Capture the cell that displays the provided text and extract its [x, y] central coordinate. 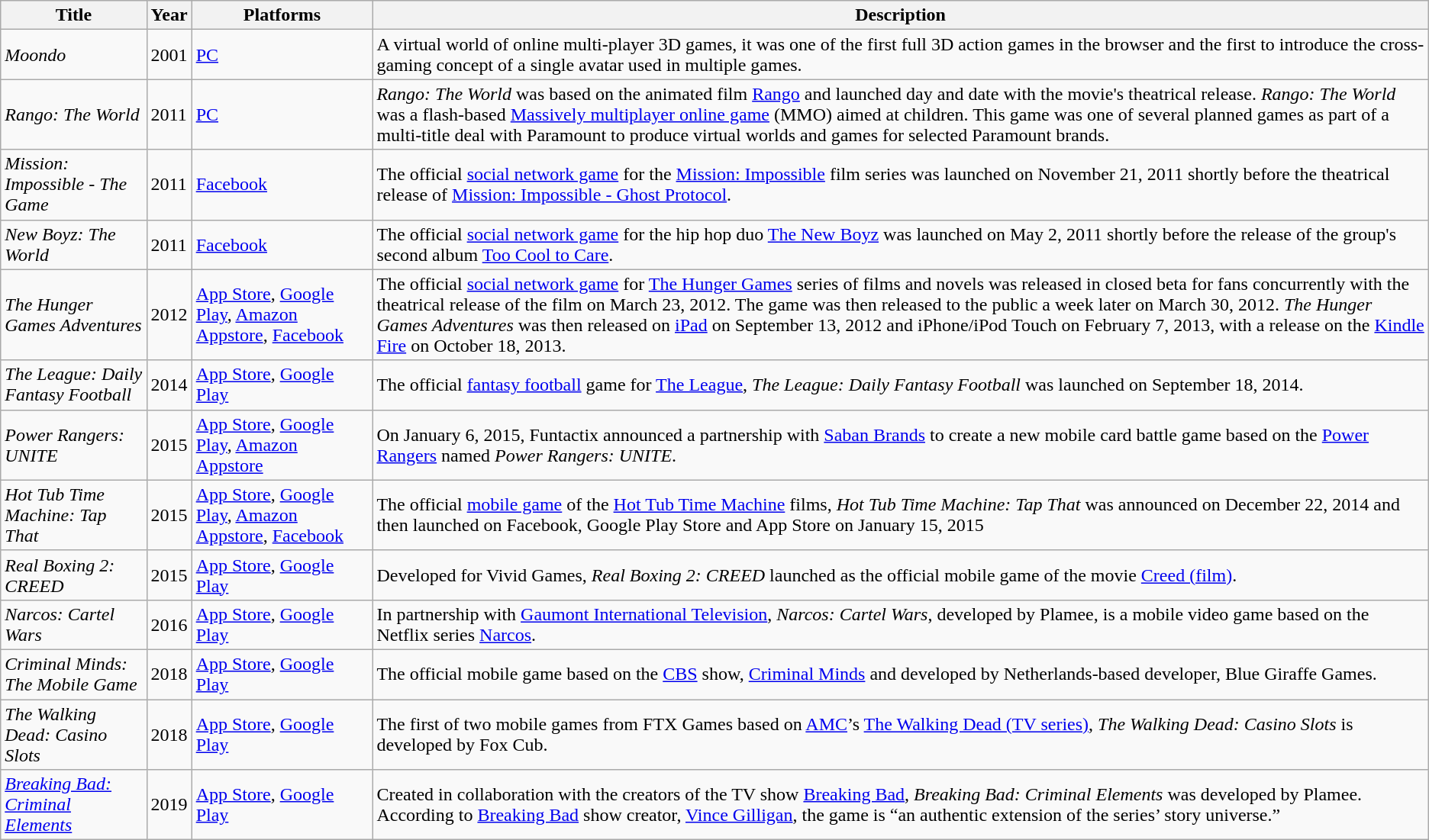
The Walking Dead: Casino Slots [73, 734]
2012 [169, 314]
The Hunger Games Adventures [73, 314]
New Boyz: The World [73, 244]
Mission: Impossible - The Game [73, 185]
Breaking Bad: Criminal Elements [73, 805]
2019 [169, 805]
The first of two mobile games from FTX Games based on AMC’s The Walking Dead (TV series), The Walking Dead: Casino Slots is developed by Fox Cub. [901, 734]
The official fantasy football game for The League, The League: Daily Fantasy Football was launched on September 18, 2014. [901, 385]
Real Boxing 2: CREED [73, 575]
Platforms [282, 15]
2001 [169, 55]
Title [73, 15]
Criminal Minds: The Mobile Game [73, 674]
The League: Daily Fantasy Football [73, 385]
2016 [169, 624]
App Store, Google Play, Amazon Appstore [282, 445]
Narcos: Cartel Wars [73, 624]
Description [901, 15]
The official mobile game based on the CBS show, Criminal Minds and developed by Netherlands-based developer, Blue Giraffe Games. [901, 674]
Year [169, 15]
Moondo [73, 55]
Rango: The World [73, 114]
Developed for Vivid Games, Real Boxing 2: CREED launched as the official mobile game of the movie Creed (film). [901, 575]
Hot Tub Time Machine: Tap That [73, 515]
Power Rangers: UNITE [73, 445]
2014 [169, 385]
